Locate the cell with the specified text and output its [X, Y] center coordinate. 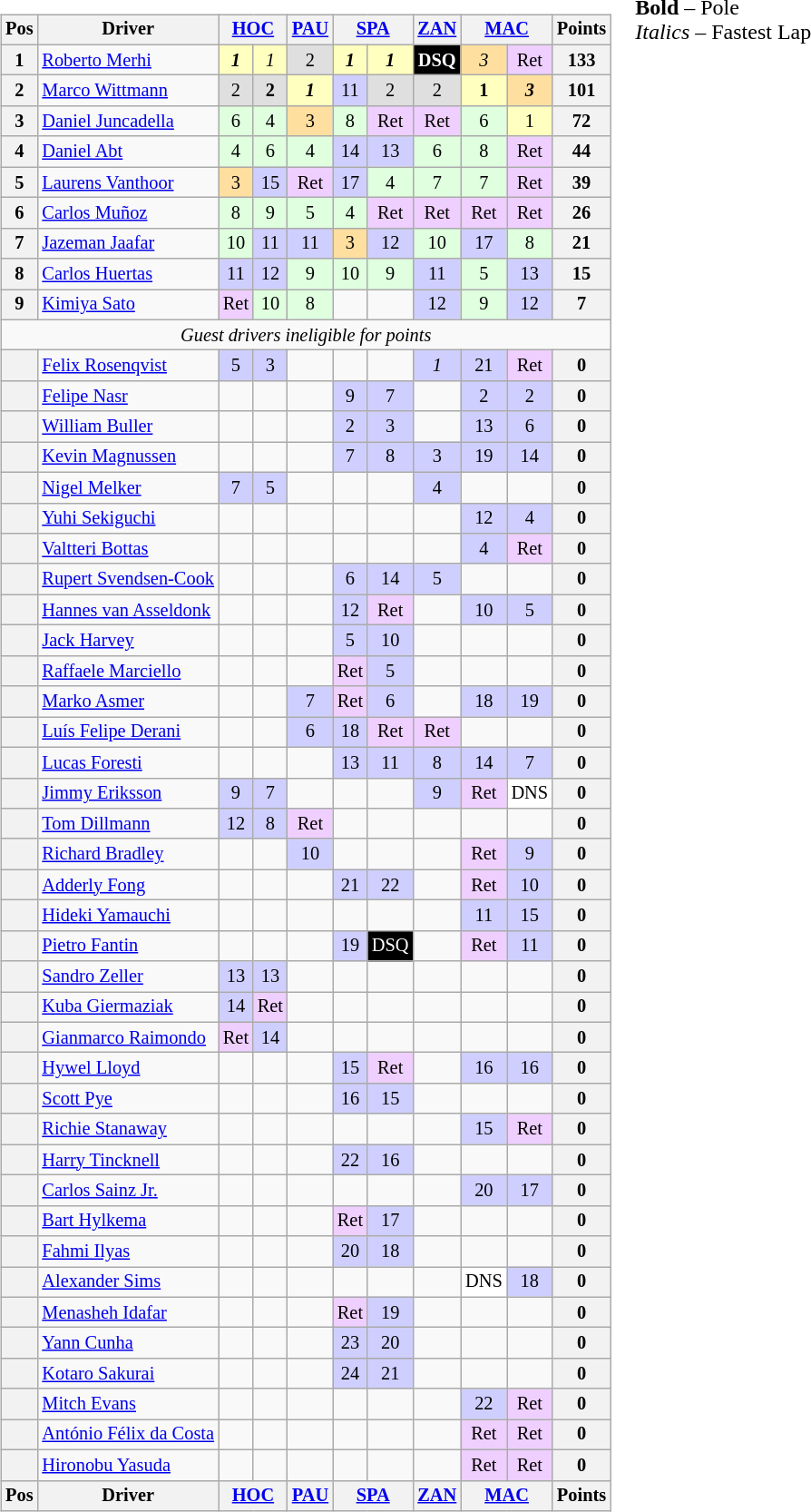
Richie Stanaway [127, 1129]
Yuhi Sekiguchi [127, 518]
António Félix da Costa [127, 1435]
Carlos Sainz Jr. [127, 1191]
Gianmarco Raimondo [127, 1037]
Mitch Evans [127, 1404]
Hannes van Asseldonk [127, 610]
Daniel Juncadella [127, 122]
Scott Pye [127, 1099]
Jazeman Jaafar [127, 243]
Hironobu Yasuda [127, 1465]
Rupert Svendsen-Cook [127, 579]
Pietro Fantin [127, 946]
23 [350, 1343]
Daniel Abt [127, 152]
Fahmi Ilyas [127, 1252]
Tom Dillmann [127, 824]
24 [350, 1374]
Kevin Magnussen [127, 457]
Kotaro Sakurai [127, 1374]
Alexander Sims [127, 1282]
Guest drivers ineligible for points [306, 335]
Marko Asmer [127, 702]
William Buller [127, 427]
Carlos Huertas [127, 274]
Felipe Nasr [127, 397]
Kuba Giermaziak [127, 1007]
Kimiya Sato [127, 305]
Lucas Foresti [127, 762]
Jimmy Eriksson [127, 793]
101 [581, 91]
Yann Cunha [127, 1343]
Carlos Muñoz [127, 213]
44 [581, 152]
26 [581, 213]
Raffaele Marciello [127, 671]
72 [581, 122]
Sandro Zeller [127, 977]
Hywel Lloyd [127, 1068]
Marco Wittmann [127, 91]
Valtteri Bottas [127, 549]
Felix Rosenqvist [127, 366]
Harry Tincknell [127, 1160]
133 [581, 60]
Hideki Yamauchi [127, 916]
Bart Hylkema [127, 1221]
Luís Felipe Derani [127, 732]
Richard Bradley [127, 854]
Roberto Merhi [127, 60]
Menasheh Idafar [127, 1312]
39 [581, 182]
Nigel Melker [127, 487]
Laurens Vanthoor [127, 182]
Jack Harvey [127, 641]
Adderly Fong [127, 885]
